Locate the cell with the specified text and output its [x, y] center coordinate. 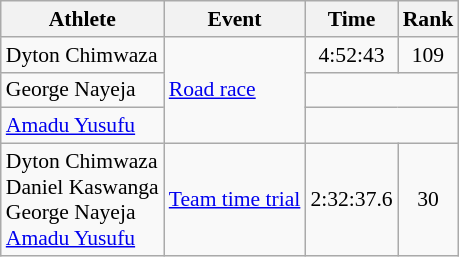
109 [428, 55]
4:52:43 [351, 55]
George Nayeja [82, 90]
Rank [428, 19]
Road race [235, 90]
Event [235, 19]
Team time trial [235, 200]
2:32:37.6 [351, 200]
Amadu Yusufu [82, 126]
Athlete [82, 19]
30 [428, 200]
Dyton Chimwaza [82, 55]
Time [351, 19]
Dyton ChimwazaDaniel KaswangaGeorge NayejaAmadu Yusufu [82, 200]
